Return the [X, Y] coordinate for the center point of the cell that contains the specified text.  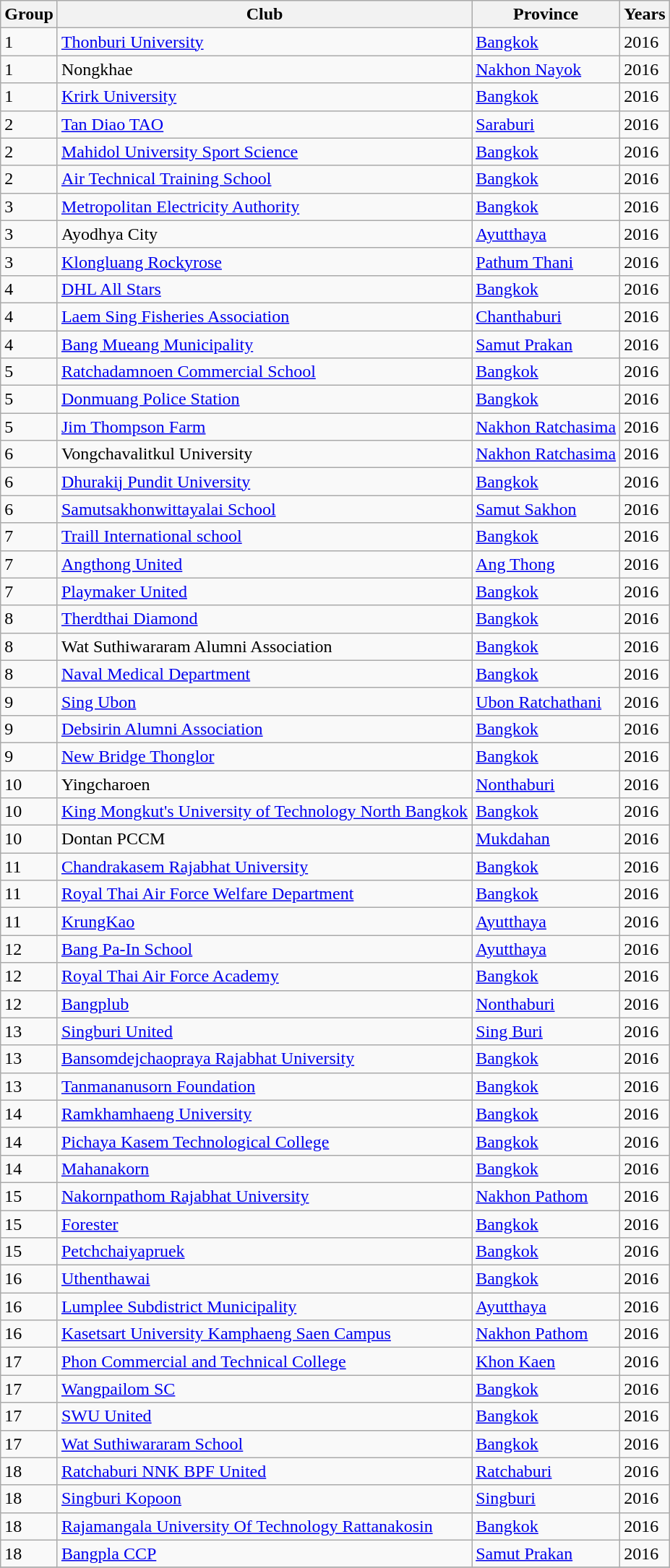
Bang Mueang Municipality [265, 345]
Rajamangala University Of Technology Rattanakosin [265, 1526]
Singburi [546, 1499]
Tanmananusorn Foundation [265, 1086]
Klongluang Rockyrose [265, 261]
Phon Commercial and Technical College [265, 1361]
Ratchaburi [546, 1471]
Royal Thai Air Force Welfare Department [265, 894]
Group [29, 14]
DHL All Stars [265, 289]
Wat Suthiwararam School [265, 1444]
Uthenthawai [265, 1279]
Kasetsart University Kamphaeng Saen Campus [265, 1334]
Sing Ubon [265, 701]
Ayodhya City [265, 234]
Khon Kaen [546, 1361]
Singburi United [265, 1031]
Naval Medical Department [265, 674]
Debsirin Alumni Association [265, 729]
Mahanakorn [265, 1169]
Royal Thai Air Force Academy [265, 976]
Wangpailom SC [265, 1389]
Chanthaburi [546, 316]
Yingcharoen [265, 784]
Donmuang Police Station [265, 399]
Lumplee Subdistrict Municipality [265, 1307]
Bangpla CCP [265, 1554]
Samutsakhonwittayalai School [265, 509]
Angthong United [265, 564]
Sing Buri [546, 1031]
Ratchaburi NNK BPF United [265, 1471]
Tan Diao TAO [265, 124]
Thonburi University [265, 42]
Krirk University [265, 97]
Mukdahan [546, 839]
Years [645, 14]
Ramkhamhaeng University [265, 1114]
Mahidol University Sport Science [265, 152]
Playmaker United [265, 592]
Club [265, 14]
Pathum Thani [546, 261]
Ang Thong [546, 564]
Bangplub [265, 1004]
KrungKao [265, 922]
New Bridge Thonglor [265, 756]
Therdthai Diamond [265, 619]
Wat Suthiwararam Alumni Association [265, 646]
Nakornpathom Rajabhat University [265, 1196]
Metropolitan Electricity Authority [265, 207]
Singburi Kopoon [265, 1499]
Samut Sakhon [546, 509]
Forester [265, 1224]
Pichaya Kasem Technological College [265, 1141]
Province [546, 14]
Ubon Ratchathani [546, 701]
Petchchaiyapruek [265, 1252]
Saraburi [546, 124]
Dhurakij Pundit University [265, 482]
Nongkhae [265, 69]
Chandrakasem Rajabhat University [265, 867]
Laem Sing Fisheries Association [265, 316]
King Mongkut's University of Technology North Bangkok [265, 812]
SWU United [265, 1416]
Nakhon Nayok [546, 69]
Traill International school [265, 537]
Vongchavalitkul University [265, 454]
Bansomdejchaopraya Rajabhat University [265, 1059]
Air Technical Training School [265, 179]
Bang Pa-In School [265, 949]
Jim Thompson Farm [265, 427]
Dontan PCCM [265, 839]
Ratchadamnoen Commercial School [265, 372]
